Output the [X, Y] coordinate of the center of the cell containing the given text.  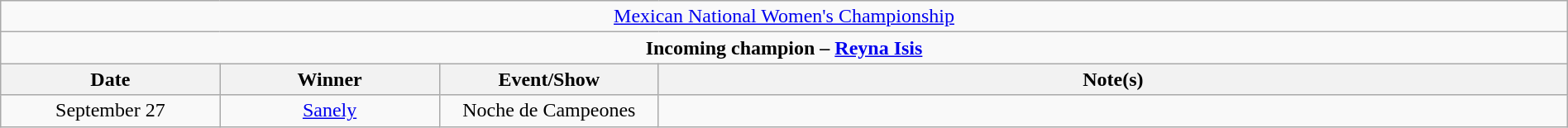
Winner [329, 79]
Sanely [329, 111]
Noche de Campeones [549, 111]
Event/Show [549, 79]
Date [111, 79]
Incoming champion – Reyna Isis [784, 48]
Mexican National Women's Championship [784, 17]
September 27 [111, 111]
Note(s) [1113, 79]
